From the cell containing the given text, extract its center point as [x, y] coordinate. 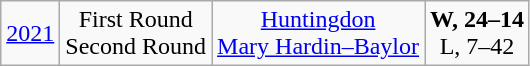
2021 [30, 34]
First RoundSecond Round [136, 34]
HuntingdonMary Hardin–Baylor [318, 34]
W, 24–14L, 7–42 [478, 34]
